Find where the given text appears and provide that cell's center as [X, Y] coordinate. 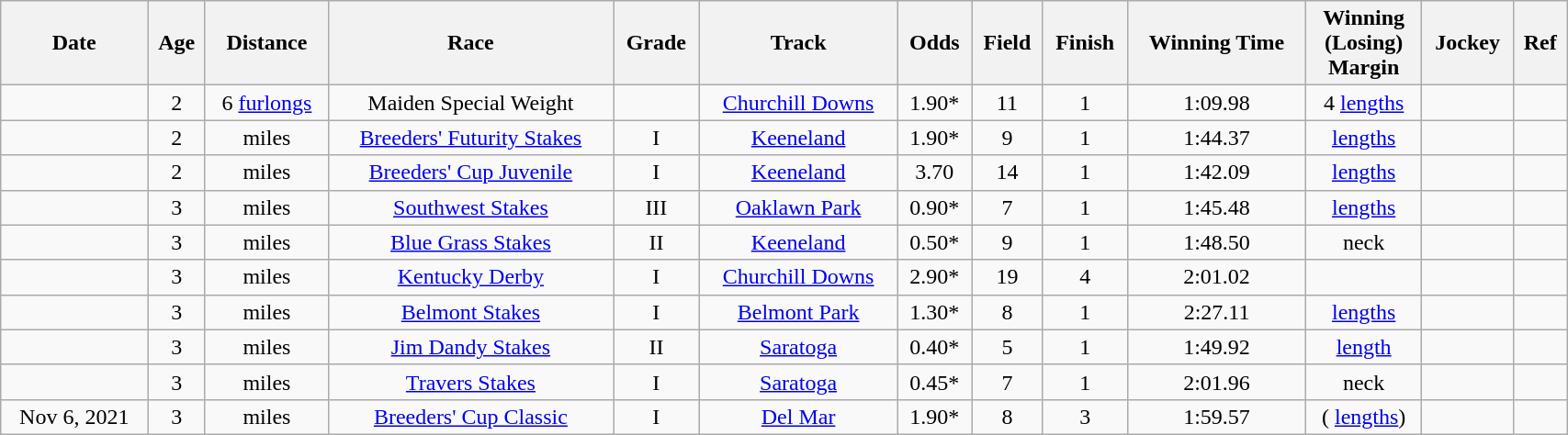
Del Mar [798, 417]
Oaklawn Park [798, 207]
Nov 6, 2021 [74, 417]
Race [470, 43]
11 [1007, 103]
Belmont Park [798, 312]
Age [176, 43]
1:49.92 [1216, 347]
Field [1007, 43]
1:44.37 [1216, 138]
Jim Dandy Stakes [470, 347]
0.40* [935, 347]
3.70 [935, 173]
Travers Stakes [470, 382]
III [657, 207]
19 [1007, 277]
2:01.02 [1216, 277]
Belmont Stakes [470, 312]
Ref [1540, 43]
0.50* [935, 242]
Date [74, 43]
Winning(Losing)Margin [1364, 43]
4 [1085, 277]
1.30* [935, 312]
2:01.96 [1216, 382]
Odds [935, 43]
1:45.48 [1216, 207]
5 [1007, 347]
Winning Time [1216, 43]
Breeders' Cup Classic [470, 417]
Grade [657, 43]
1:42.09 [1216, 173]
Kentucky Derby [470, 277]
0.45* [935, 382]
Breeders' Cup Juvenile [470, 173]
Breeders' Futurity Stakes [470, 138]
Blue Grass Stakes [470, 242]
4 lengths [1364, 103]
( lengths) [1364, 417]
Finish [1085, 43]
Maiden Special Weight [470, 103]
Track [798, 43]
Distance [266, 43]
1:48.50 [1216, 242]
6 furlongs [266, 103]
14 [1007, 173]
1:59.57 [1216, 417]
2.90* [935, 277]
Southwest Stakes [470, 207]
Jockey [1467, 43]
1:09.98 [1216, 103]
2:27.11 [1216, 312]
0.90* [935, 207]
length [1364, 347]
